Output the (x, y) coordinate of the center of the cell containing the given text.  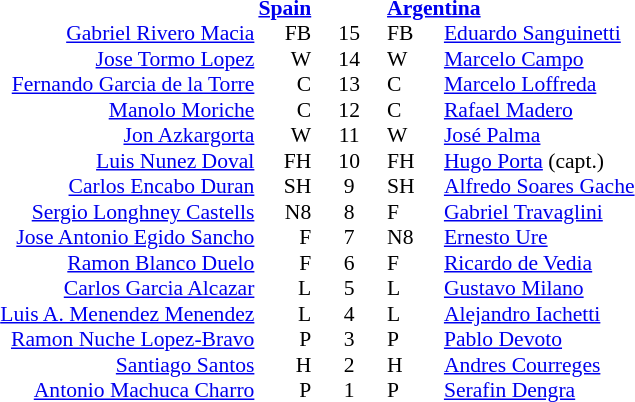
7 (349, 237)
15 (349, 33)
2 (349, 365)
11 (349, 135)
6 (349, 263)
3 (349, 339)
14 (349, 59)
9 (349, 187)
10 (349, 161)
13 (349, 85)
5 (349, 289)
8 (349, 212)
12 (349, 110)
4 (349, 314)
